Identify which cell holds the provided text, then report its (x, y) central coordinate. 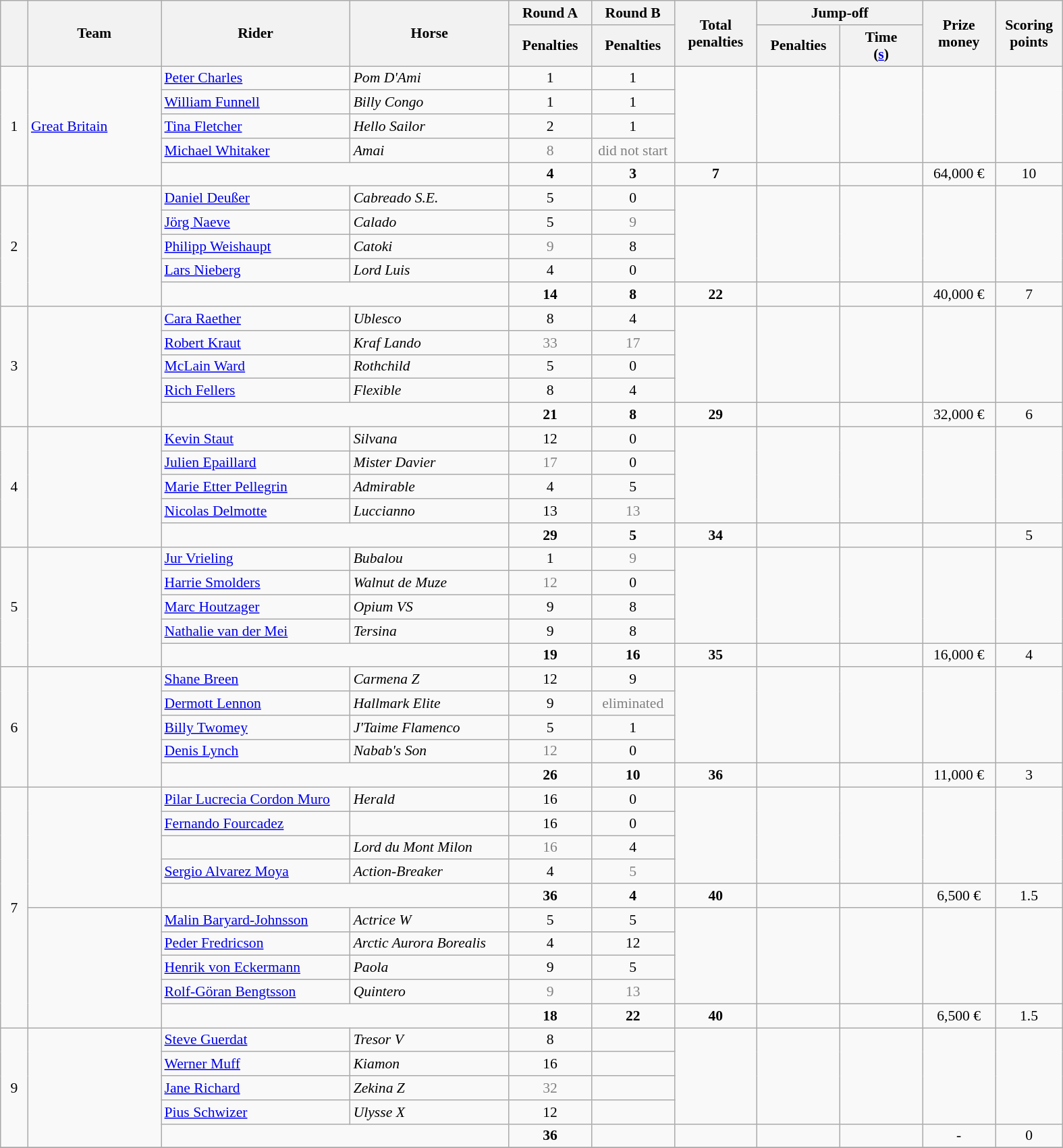
Zekina Z (429, 1088)
Great Britain (94, 126)
- (959, 1136)
Marc Houtzager (255, 607)
Cabreado S.E. (429, 198)
Dermott Lennon (255, 703)
Calado (429, 223)
Round A (551, 13)
Sergio Alvarez Moya (255, 872)
Daniel Deußer (255, 198)
Amai (429, 151)
Werner Muff (255, 1064)
11,000 € (959, 775)
Lord Luis (429, 271)
Team (94, 34)
Henrik von Eckermann (255, 968)
Malin Baryard-Johnsson (255, 920)
32,000 € (959, 415)
40,000 € (959, 295)
J'Taime Flamenco (429, 728)
Rider (255, 34)
Denis Lynch (255, 751)
Mister Davier (429, 463)
Horse (429, 34)
McLain Ward (255, 366)
Ublesco (429, 319)
Robert Kraut (255, 343)
Pilar Lucrecia Cordon Muro (255, 800)
Round B (633, 13)
Actrice W (429, 920)
Prizemoney (959, 34)
Lars Nieberg (255, 271)
Ulysse X (429, 1112)
Jane Richard (255, 1088)
Kiamon (429, 1064)
Herald (429, 800)
Harrie Smolders (255, 583)
64,000 € (959, 174)
Opium VS (429, 607)
Arctic Aurora Borealis (429, 944)
Hallmark Elite (429, 703)
Peder Fredricson (255, 944)
Jörg Naeve (255, 223)
16,000 € (959, 655)
Shane Breen (255, 680)
Marie Etter Pellegrin (255, 487)
Lord du Mont Milon (429, 848)
18 (551, 1016)
14 (551, 295)
32 (551, 1088)
21 (551, 415)
Nicolas Delmotte (255, 511)
Tresor V (429, 1040)
Paola (429, 968)
Nathalie van der Mei (255, 631)
Time(s) (881, 46)
Billy Congo (429, 103)
34 (715, 535)
Fernando Fourcadez (255, 823)
Action-Breaker (429, 872)
Steve Guerdat (255, 1040)
33 (551, 343)
Luccianno (429, 511)
19 (551, 655)
26 (551, 775)
Catoki (429, 246)
Flexible (429, 391)
Tersina (429, 631)
Rolf-Göran Bengtsson (255, 992)
Cara Raether (255, 319)
35 (715, 655)
Nabab's Son (429, 751)
Total penalties (715, 34)
Tina Fletcher (255, 126)
Jur Vrieling (255, 559)
Admirable (429, 487)
Quintero (429, 992)
Pius Schwizer (255, 1112)
Philipp Weishaupt (255, 246)
William Funnell (255, 103)
Julien Epaillard (255, 463)
Rich Fellers (255, 391)
Hello Sailor (429, 126)
Jump-off (840, 13)
Carmena Z (429, 680)
Bubalou (429, 559)
did not start (633, 151)
Billy Twomey (255, 728)
Kevin Staut (255, 439)
Kraf Lando (429, 343)
Walnut de Muze (429, 583)
Scoringpoints (1029, 34)
Silvana (429, 439)
Michael Whitaker (255, 151)
Peter Charles (255, 78)
Pom D'Ami (429, 78)
eliminated (633, 703)
Rothchild (429, 366)
